Extract the (x, y) coordinate from the center of the cell holding the provided text.  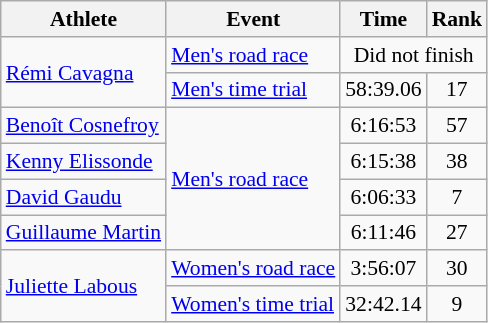
Guillaume Martin (84, 233)
Women's road race (253, 269)
6:11:46 (383, 233)
7 (458, 197)
Kenny Elissonde (84, 162)
3:56:07 (383, 269)
30 (458, 269)
Did not finish (414, 55)
58:39.06 (383, 90)
Rémi Cavagna (84, 72)
Women's time trial (253, 304)
Athlete (84, 19)
27 (458, 233)
57 (458, 126)
6:06:33 (383, 197)
32:42.14 (383, 304)
6:15:38 (383, 162)
Men's time trial (253, 90)
Juliette Labous (84, 286)
9 (458, 304)
David Gaudu (84, 197)
17 (458, 90)
Time (383, 19)
38 (458, 162)
Rank (458, 19)
Event (253, 19)
6:16:53 (383, 126)
Benoît Cosnefroy (84, 126)
